Find where the given text appears and provide that cell's center as [X, Y] coordinate. 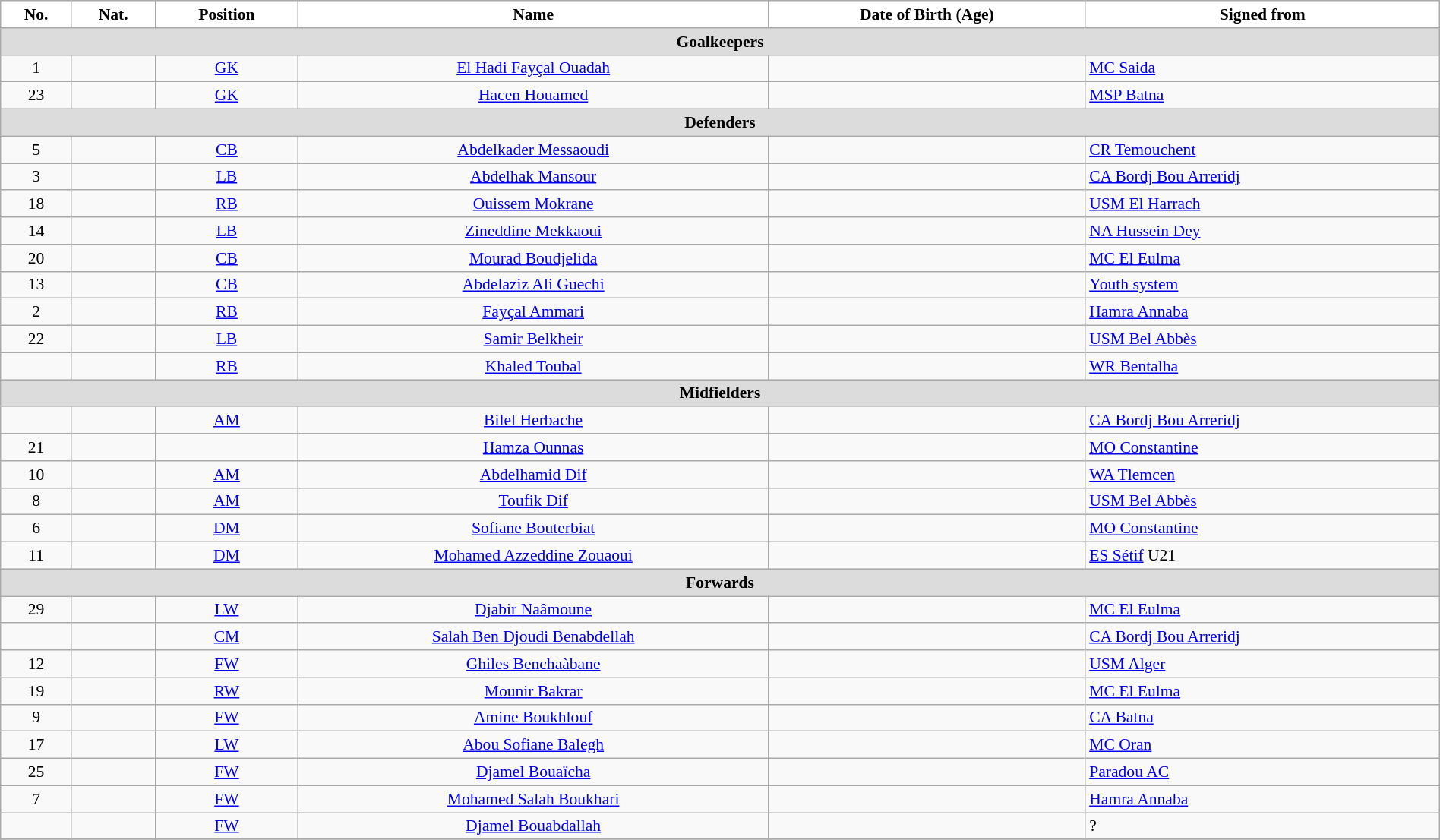
Mohamed Azzeddine Zouaoui [533, 556]
MSP Batna [1262, 96]
Goalkeepers [720, 42]
Abdelkader Messaoudi [533, 150]
ES Sétif U21 [1262, 556]
Djamel Bouaïcha [533, 772]
Youth system [1262, 285]
Nat. [113, 14]
10 [36, 475]
14 [36, 231]
Djabir Naâmoune [533, 610]
CM [226, 637]
Mounir Bakrar [533, 691]
CR Temouchent [1262, 150]
Abdelhak Mansour [533, 177]
Hamza Ounnas [533, 447]
Ouissem Mokrane [533, 204]
Date of Birth (Age) [927, 14]
CA Batna [1262, 718]
7 [36, 799]
6 [36, 529]
23 [36, 96]
29 [36, 610]
Defenders [720, 123]
Hacen Houamed [533, 96]
Paradou AC [1262, 772]
Toufik Dif [533, 501]
5 [36, 150]
13 [36, 285]
No. [36, 14]
Signed from [1262, 14]
Sofiane Bouterbiat [533, 529]
Abou Sofiane Balegh [533, 745]
WA Tlemcen [1262, 475]
El Hadi Fayçal Ouadah [533, 68]
Bilel Herbache [533, 421]
Salah Ben Djoudi Benabdellah [533, 637]
8 [36, 501]
Zineddine Mekkaoui [533, 231]
Position [226, 14]
RW [226, 691]
Djamel Bouabdallah [533, 826]
19 [36, 691]
20 [36, 258]
Mourad Boudjelida [533, 258]
Forwards [720, 583]
25 [36, 772]
Ghiles Benchaàbane [533, 664]
Abdelaziz Ali Guechi [533, 285]
11 [36, 556]
Fayçal Ammari [533, 312]
Mohamed Salah Boukhari [533, 799]
17 [36, 745]
Amine Boukhlouf [533, 718]
NA Hussein Dey [1262, 231]
Samir Belkheir [533, 339]
1 [36, 68]
USM El Harrach [1262, 204]
21 [36, 447]
Midfielders [720, 393]
18 [36, 204]
? [1262, 826]
22 [36, 339]
Khaled Toubal [533, 366]
WR Bentalha [1262, 366]
Name [533, 14]
Abdelhamid Dif [533, 475]
2 [36, 312]
USM Alger [1262, 664]
9 [36, 718]
12 [36, 664]
MC Saida [1262, 68]
MC Oran [1262, 745]
3 [36, 177]
